Provide the (x, y) coordinate of the cell's center where the given text is located.  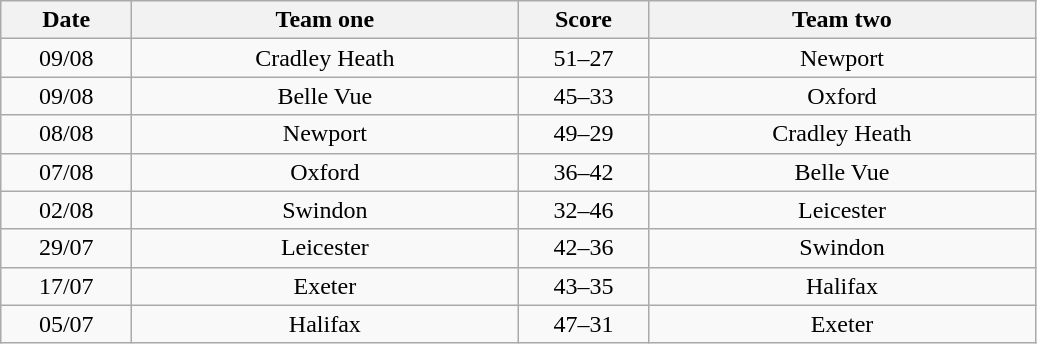
07/08 (66, 172)
29/07 (66, 248)
Date (66, 20)
02/08 (66, 210)
43–35 (584, 286)
32–46 (584, 210)
08/08 (66, 134)
Team one (325, 20)
42–36 (584, 248)
51–27 (584, 58)
47–31 (584, 324)
36–42 (584, 172)
49–29 (584, 134)
45–33 (584, 96)
17/07 (66, 286)
Team two (842, 20)
Score (584, 20)
05/07 (66, 324)
